Search for the cell housing the specified text and yield its [x, y] center coordinate. 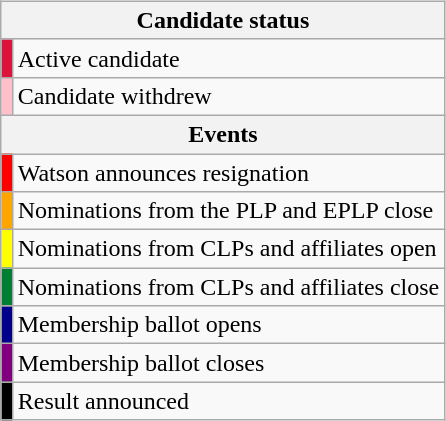
Candidate withdrew [228, 96]
Events [223, 134]
Membership ballot opens [228, 325]
Candidate status [223, 20]
Active candidate [228, 58]
Nominations from the PLP and EPLP close [228, 211]
Nominations from CLPs and affiliates open [228, 249]
Watson announces resignation [228, 173]
Membership ballot closes [228, 363]
Result announced [228, 401]
Nominations from CLPs and affiliates close [228, 287]
